Pinpoint the cell where the given text exists, returning its [x, y] midpoint coordinate. 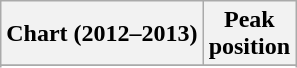
Peakposition [249, 34]
Chart (2012–2013) [102, 34]
